Capture the cell that displays the provided text and extract its (x, y) central coordinate. 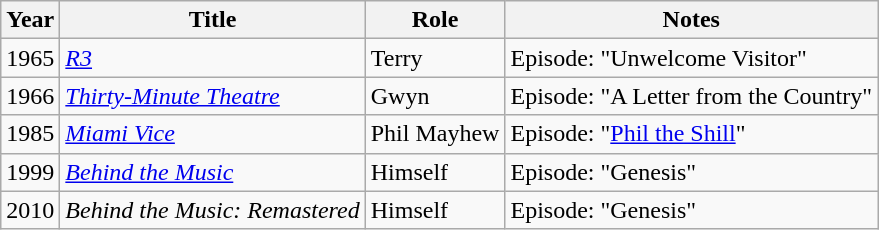
Episode: "Phil the Shill" (692, 134)
Phil Mayhew (435, 134)
Role (435, 20)
1965 (30, 58)
1985 (30, 134)
Episode: "Unwelcome Visitor" (692, 58)
Notes (692, 20)
1999 (30, 172)
Gwyn (435, 96)
2010 (30, 210)
Episode: "A Letter from the Country" (692, 96)
Terry (435, 58)
Thirty-Minute Theatre (212, 96)
R3 (212, 58)
Year (30, 20)
Title (212, 20)
Miami Vice (212, 134)
1966 (30, 96)
Behind the Music: Remastered (212, 210)
Behind the Music (212, 172)
